Detect which cell encompasses the target text, then output its (x, y) center coordinate. 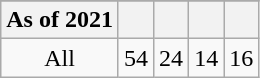
All (60, 58)
24 (172, 58)
14 (206, 58)
16 (242, 58)
As of 2021 (60, 20)
54 (136, 58)
